Return [x, y] of the center of cell containing provided text 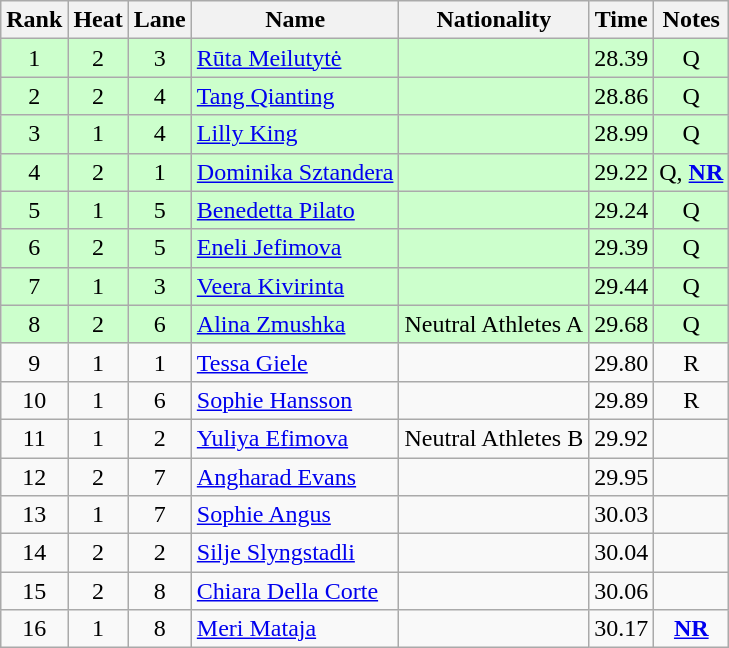
28.86 [622, 96]
9 [34, 362]
NR [692, 629]
30.03 [622, 515]
Alina Zmushka [295, 324]
Eneli Jefimova [295, 248]
14 [34, 553]
Benedetta Pilato [295, 210]
Time [622, 20]
30.04 [622, 553]
16 [34, 629]
Rank [34, 20]
Lane [160, 20]
Meri Mataja [295, 629]
30.06 [622, 591]
Chiara Della Corte [295, 591]
Angharad Evans [295, 477]
Q, NR [692, 172]
29.95 [622, 477]
Rūta Meilutytė [295, 58]
Heat [98, 20]
Veera Kivirinta [295, 286]
29.92 [622, 438]
30.17 [622, 629]
Sophie Hansson [295, 400]
Tessa Giele [295, 362]
Tang Qianting [295, 96]
Silje Slyngstadli [295, 553]
Nationality [494, 20]
Neutral Athletes A [494, 324]
Notes [692, 20]
13 [34, 515]
29.89 [622, 400]
28.39 [622, 58]
Sophie Angus [295, 515]
29.44 [622, 286]
29.68 [622, 324]
Lilly King [295, 134]
15 [34, 591]
11 [34, 438]
28.99 [622, 134]
Dominika Sztandera [295, 172]
29.39 [622, 248]
29.80 [622, 362]
12 [34, 477]
29.22 [622, 172]
Name [295, 20]
29.24 [622, 210]
10 [34, 400]
Yuliya Efimova [295, 438]
Neutral Athletes B [494, 438]
